Identify which cell holds the provided text, then report its [x, y] central coordinate. 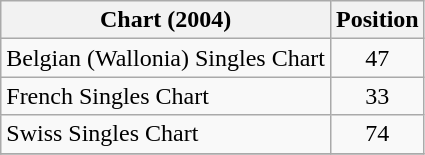
74 [377, 134]
Chart (2004) [166, 20]
Belgian (Wallonia) Singles Chart [166, 58]
47 [377, 58]
Position [377, 20]
French Singles Chart [166, 96]
Swiss Singles Chart [166, 134]
33 [377, 96]
